Identify which cell holds the provided text, then report its [x, y] central coordinate. 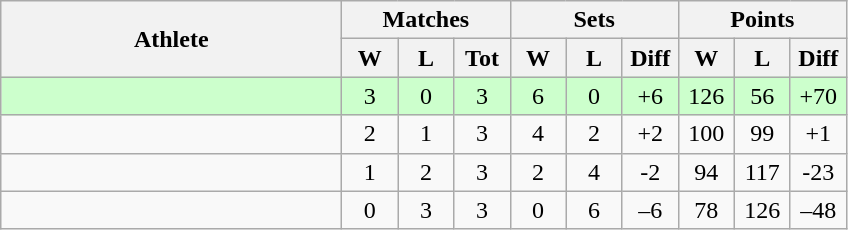
+2 [650, 134]
Points [762, 20]
117 [762, 172]
+1 [818, 134]
Sets [594, 20]
94 [706, 172]
100 [706, 134]
-23 [818, 172]
Matches [426, 20]
99 [762, 134]
56 [762, 96]
-2 [650, 172]
+70 [818, 96]
Tot [482, 58]
+6 [650, 96]
Athlete [172, 39]
–6 [650, 210]
78 [706, 210]
–48 [818, 210]
